From the cell containing the given text, extract its center point as [x, y] coordinate. 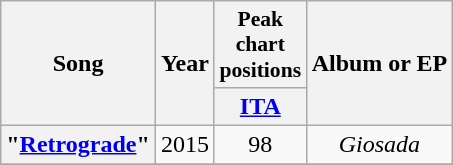
Album or EP [380, 64]
Giosada [380, 144]
98 [260, 144]
Year [184, 64]
ITA [260, 106]
Song [78, 64]
Peak chartpositions [260, 44]
"Retrograde" [78, 144]
2015 [184, 144]
